Capture the cell that displays the provided text and extract its (X, Y) central coordinate. 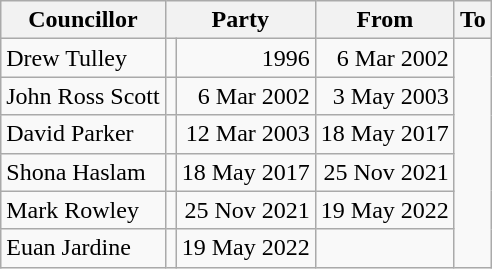
Party (240, 20)
1996 (246, 58)
John Ross Scott (83, 96)
David Parker (83, 134)
From (384, 20)
Councillor (83, 20)
Euan Jardine (83, 248)
3 May 2003 (384, 96)
To (472, 20)
Shona Haslam (83, 172)
Mark Rowley (83, 210)
12 Mar 2003 (246, 134)
Drew Tulley (83, 58)
